Find where the given text appears and provide that cell's center as [X, Y] coordinate. 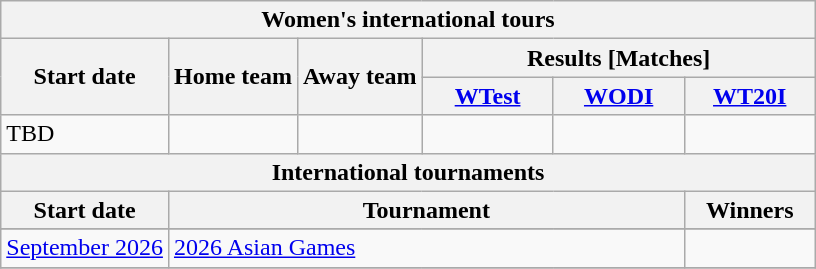
Away team [360, 77]
Home team [232, 77]
Winners [750, 210]
Results [Matches] [618, 58]
WT20I [750, 96]
2026 Asian Games [426, 248]
September 2026 [85, 248]
WTest [488, 96]
TBD [85, 134]
International tournaments [408, 172]
Women's international tours [408, 20]
Tournament [426, 210]
WODI [618, 96]
